For the text-containing cell, return its midpoint in [X, Y] coordinate format. 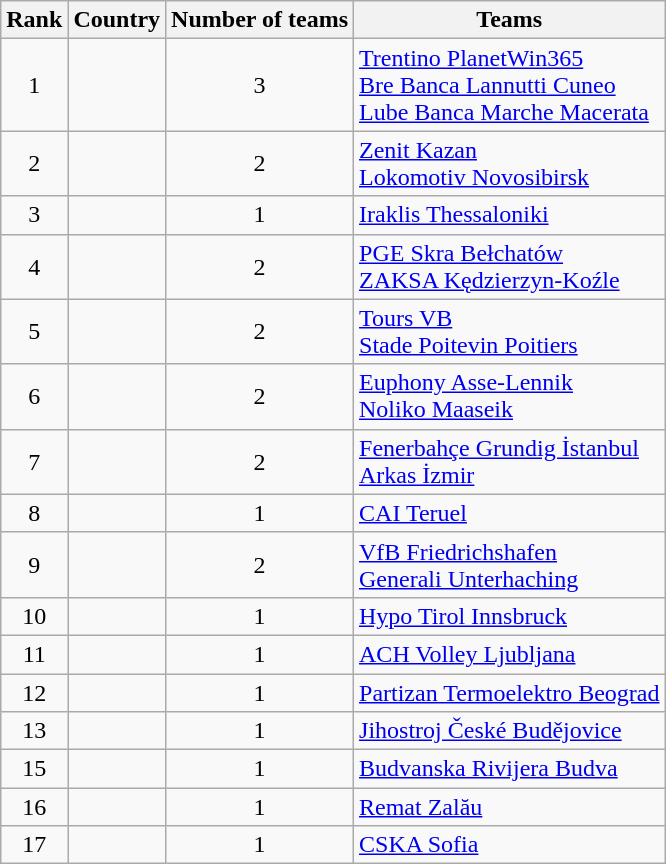
12 [34, 693]
6 [34, 396]
Country [117, 20]
13 [34, 731]
10 [34, 616]
ACH Volley Ljubljana [510, 654]
17 [34, 845]
5 [34, 332]
4 [34, 266]
8 [34, 513]
Trentino PlanetWin365 Bre Banca Lannutti Cuneo Lube Banca Marche Macerata [510, 85]
Teams [510, 20]
CAI Teruel [510, 513]
Partizan Termoelektro Beograd [510, 693]
Remat Zalău [510, 807]
Jihostroj České Budějovice [510, 731]
Budvanska Rivijera Budva [510, 769]
Fenerbahçe Grundig İstanbul Arkas İzmir [510, 462]
Number of teams [260, 20]
Rank [34, 20]
CSKA Sofia [510, 845]
Zenit Kazan Lokomotiv Novosibirsk [510, 164]
Hypo Tirol Innsbruck [510, 616]
16 [34, 807]
VfB Friedrichshafen Generali Unterhaching [510, 564]
9 [34, 564]
Iraklis Thessaloniki [510, 215]
Tours VB Stade Poitevin Poitiers [510, 332]
PGE Skra Bełchatów ZAKSA Kędzierzyn-Koźle [510, 266]
11 [34, 654]
15 [34, 769]
7 [34, 462]
Euphony Asse-Lennik Noliko Maaseik [510, 396]
